Capture the cell that displays the provided text and extract its [x, y] central coordinate. 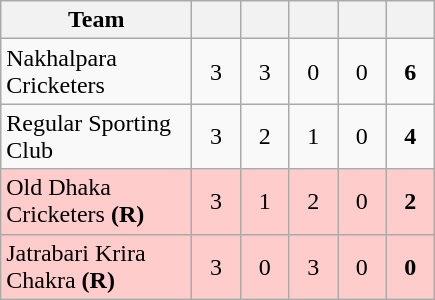
Jatrabari Krira Chakra (R) [96, 266]
4 [410, 136]
6 [410, 72]
Nakhalpara Cricketers [96, 72]
Regular Sporting Club [96, 136]
Old Dhaka Cricketers (R) [96, 202]
Team [96, 20]
